Return the [x, y] coordinate for the center point of the cell that contains the specified text.  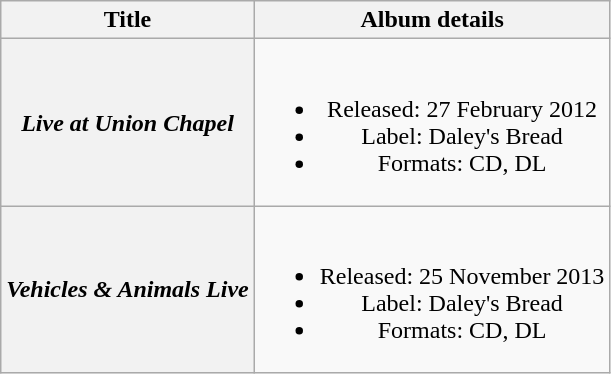
Released: 27 February 2012Label: Daley's BreadFormats: CD, DL [432, 122]
Vehicles & Animals Live [128, 290]
Live at Union Chapel [128, 122]
Released: 25 November 2013Label: Daley's BreadFormats: CD, DL [432, 290]
Title [128, 20]
Album details [432, 20]
